Determine the (X, Y) coordinate at the center of the cell enclosing the given text.  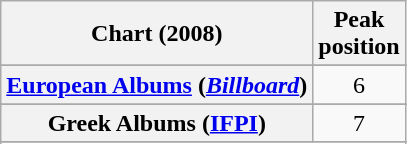
6 (359, 85)
Chart (2008) (157, 34)
European Albums (Billboard) (157, 85)
Peakposition (359, 34)
Greek Albums (IFPI) (157, 123)
7 (359, 123)
